From the cell containing the given text, extract its center point as [x, y] coordinate. 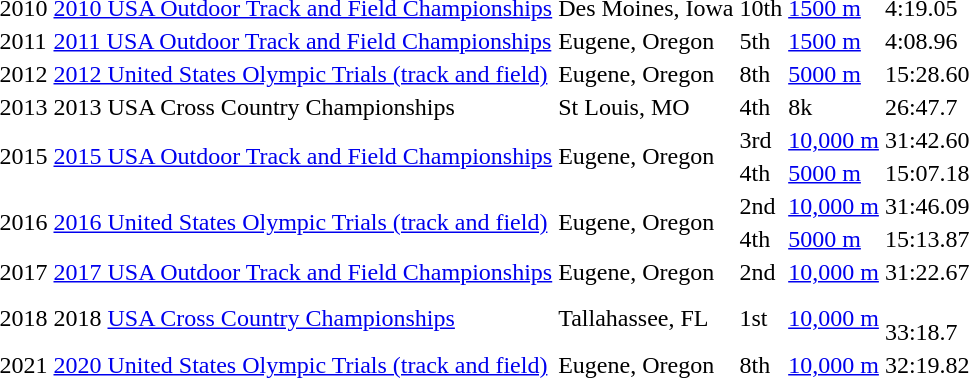
5th [761, 41]
8th [761, 74]
3rd [761, 140]
St Louis, MO [646, 107]
Tallahassee, FL [646, 318]
2017 USA Outdoor Track and Field Championships [303, 272]
2013 USA Cross Country Championships [303, 107]
2015 USA Outdoor Track and Field Championships [303, 156]
2016 United States Olympic Trials (track and field) [303, 222]
1500 m [834, 41]
2018 USA Cross Country Championships [303, 318]
2011 USA Outdoor Track and Field Championships [303, 41]
8k [834, 107]
2012 United States Olympic Trials (track and field) [303, 74]
1st [761, 318]
